Search for the cell housing the specified text and yield its [x, y] center coordinate. 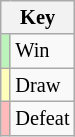
Defeat [42, 118]
Key [38, 17]
Win [42, 51]
Draw [42, 85]
